From the cell containing the given text, extract its center point as (X, Y) coordinate. 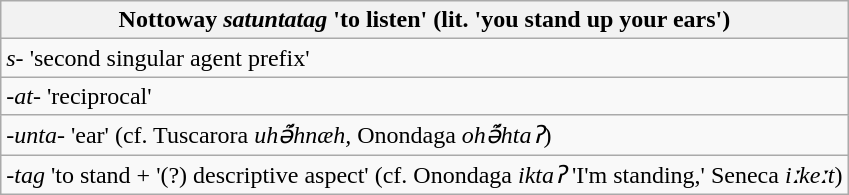
-unta- 'ear' (cf. Tuscarora uhə̃́hnæh, Onondaga ohə̃́htaʔ) (424, 135)
-tag 'to stand + '(?) descriptive aspect' (cf. Onondaga iktaʔ 'I'm standing,' Seneca iːkeːt) (424, 174)
Nottoway satuntatag 'to listen' (lit. 'you stand up your ears') (424, 20)
s- 'second singular agent prefix' (424, 58)
-at- 'reciprocal' (424, 96)
